Identify which cell holds the provided text, then report its (X, Y) central coordinate. 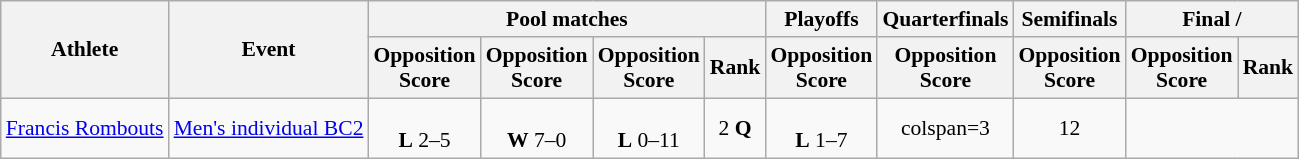
12 (1069, 128)
Francis Rombouts (85, 128)
L 1–7 (821, 128)
2 Q (736, 128)
Semifinals (1069, 19)
Final / (1212, 19)
L 0–11 (649, 128)
Event (269, 50)
Quarterfinals (945, 19)
Playoffs (821, 19)
Pool matches (566, 19)
L 2–5 (424, 128)
colspan=3 (945, 128)
Athlete (85, 50)
Men's individual BC2 (269, 128)
W 7–0 (537, 128)
